Scan for the cell matching the given text and deliver its (x, y) coordinate at center. 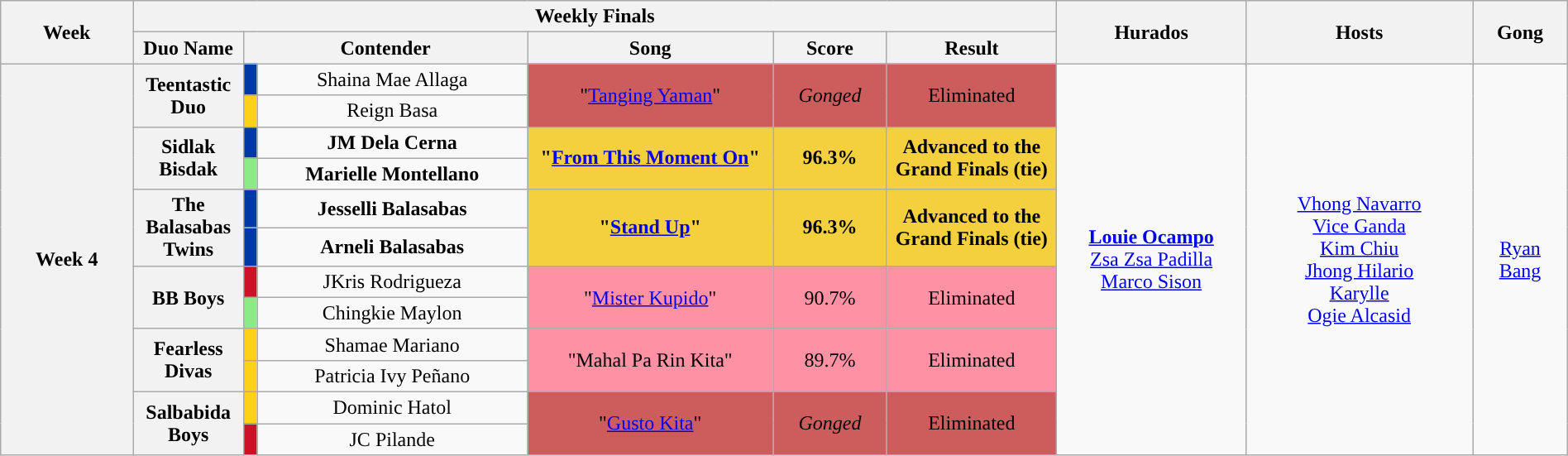
JM Dela Cerna (392, 142)
Week (67, 32)
JKris Rodrigueza (392, 281)
"Stand Up" (650, 228)
"Gusto Kita" (650, 423)
The Balasabas Twins (189, 228)
Sidlak Bisdak (189, 158)
Hosts (1359, 32)
Reign Basa (392, 111)
Vhong NavarroVice GandaKim ChiuJhong HilarioKarylleOgie Alcasid (1359, 260)
"Mahal Pa Rin Kita" (650, 360)
Salbabida Boys (189, 423)
Duo Name (189, 48)
Week 4 (67, 260)
Dominic Hatol (392, 407)
Teentastic Duo (189, 95)
Fearless Divas (189, 360)
Chingkie Maylon (392, 313)
Song (650, 48)
"Tanging Yaman" (650, 95)
Jesselli Balasabas (392, 209)
Hurados (1151, 32)
JC Pilande (392, 439)
Result (972, 48)
Score (830, 48)
89.7% (830, 360)
Ryan Bang (1520, 260)
Louie OcampoZsa Zsa PadillaMarco Sison (1151, 260)
Marielle Montellano (392, 174)
Patricia Ivy Peñano (392, 376)
Gong (1520, 32)
Arneli Balasabas (392, 247)
Contender (385, 48)
BB Boys (189, 297)
"From This Moment On" (650, 158)
Shamae Mariano (392, 344)
Weekly Finals (595, 17)
90.7% (830, 297)
Shaina Mae Allaga (392, 79)
"Mister Kupido" (650, 297)
